Provide the [X, Y] coordinate of the cell's center where the given text is located.  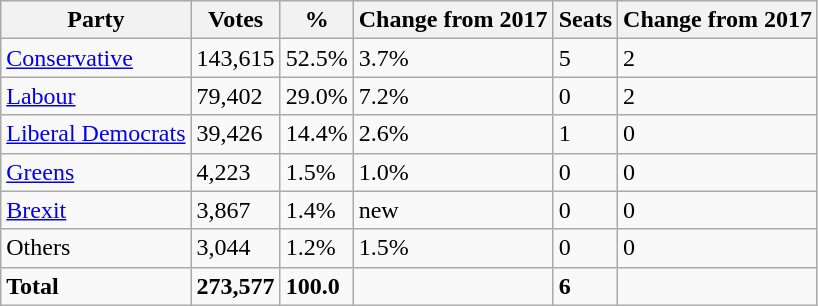
Labour [96, 96]
Seats [585, 20]
39,426 [236, 134]
Party [96, 20]
Votes [236, 20]
4,223 [236, 172]
2.6% [453, 134]
273,577 [236, 286]
3.7% [453, 58]
1.0% [453, 172]
143,615 [236, 58]
Liberal Democrats [96, 134]
6 [585, 286]
52.5% [316, 58]
Total [96, 286]
new [453, 210]
100.0 [316, 286]
1.2% [316, 248]
Greens [96, 172]
Brexit [96, 210]
5 [585, 58]
Others [96, 248]
1.4% [316, 210]
3,867 [236, 210]
14.4% [316, 134]
3,044 [236, 248]
% [316, 20]
79,402 [236, 96]
Conservative [96, 58]
1 [585, 134]
29.0% [316, 96]
7.2% [453, 96]
